Provide the (X, Y) coordinate of the cell's center where the given text is located.  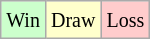
Loss (126, 20)
Draw (72, 20)
Win (24, 20)
